Find where the given text appears and provide that cell's center as (X, Y) coordinate. 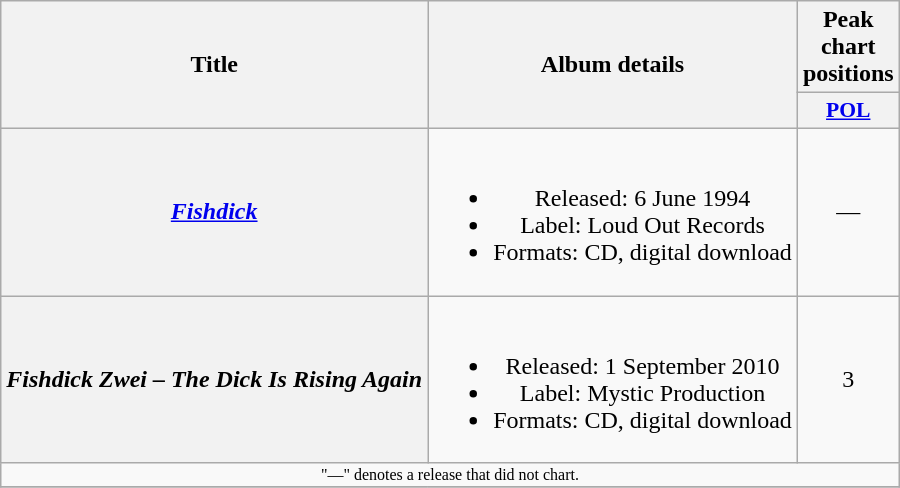
Peak chart positions (848, 47)
3 (848, 380)
POL (848, 111)
Released: 6 June 1994Label: Loud Out RecordsFormats: CD, digital download (613, 212)
Fishdick Zwei – The Dick Is Rising Again (214, 380)
Released: 1 September 2010Label: Mystic ProductionFormats: CD, digital download (613, 380)
— (848, 212)
Title (214, 65)
Album details (613, 65)
Fishdick (214, 212)
"—" denotes a release that did not chart. (450, 475)
